Identify which cell holds the provided text, then report its [X, Y] central coordinate. 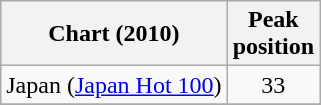
Japan (Japan Hot 100) [114, 85]
Peakposition [273, 34]
33 [273, 85]
Chart (2010) [114, 34]
